Extract the (X, Y) coordinate from the center of the cell holding the provided text.  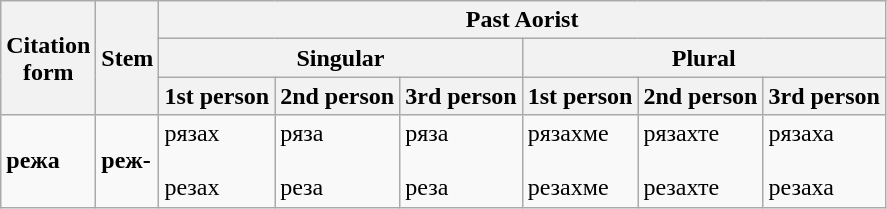
режа (48, 161)
Plural (704, 58)
Stem (128, 58)
рязахте резахте (700, 161)
рязахме резахме (580, 161)
Citationform (48, 58)
реж- (128, 161)
рязаха резаха (824, 161)
рязах резах (217, 161)
Singular (340, 58)
Past Aorist (522, 20)
